Extract the (x, y) coordinate from the center of the cell holding the provided text.  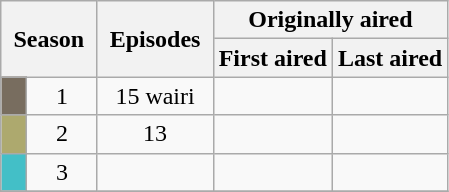
First aired (272, 58)
2 (62, 134)
15 wairi (155, 96)
3 (62, 172)
1 (62, 96)
Season (49, 39)
13 (155, 134)
Episodes (155, 39)
Originally aired (330, 20)
Last aired (390, 58)
